Locate the cell with the specified text and output its (X, Y) center coordinate. 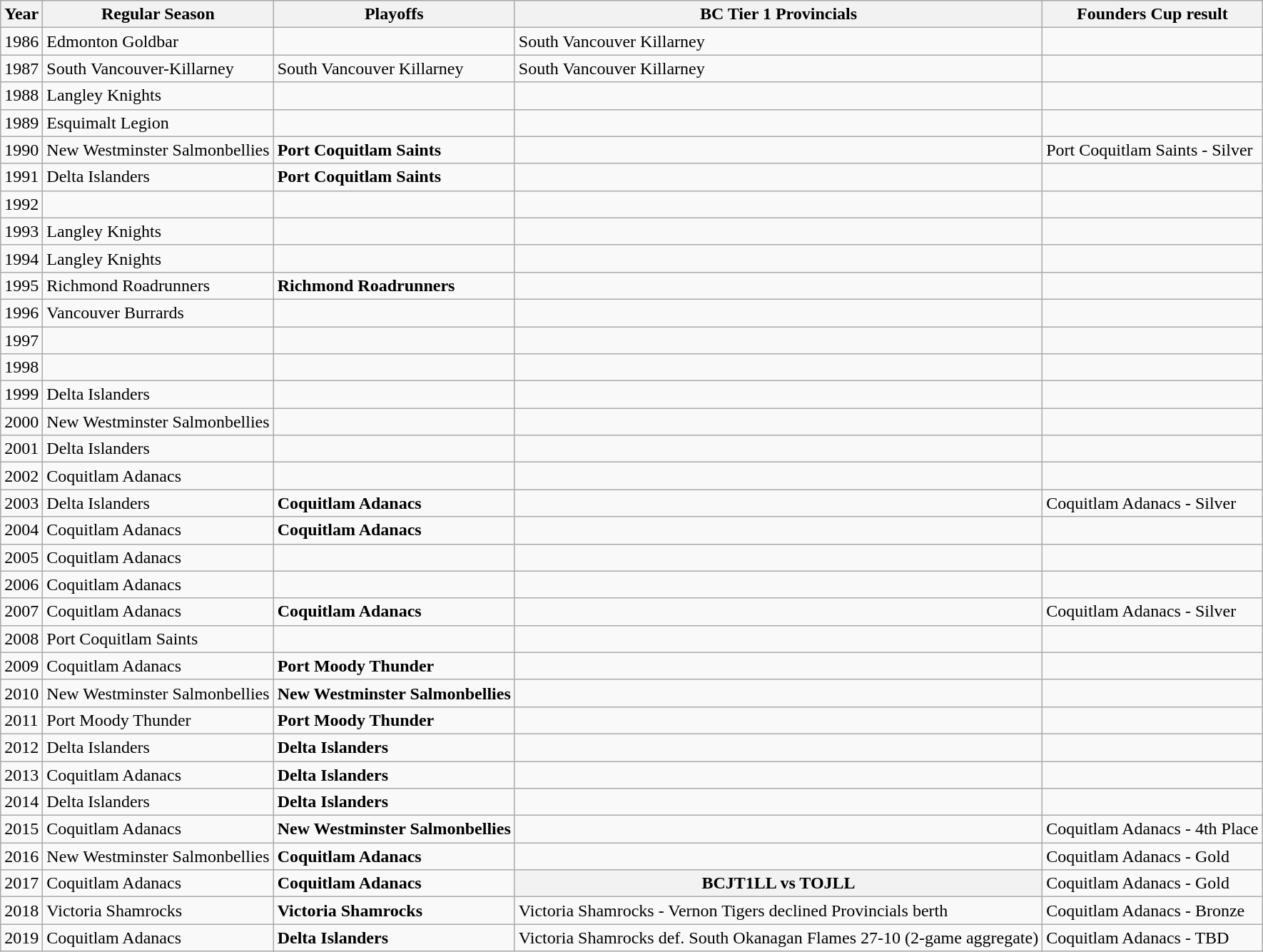
Victoria Shamrocks - Vernon Tigers declined Provincials berth (778, 911)
2013 (21, 774)
Playoffs (394, 14)
2001 (21, 449)
2007 (21, 612)
2011 (21, 720)
2018 (21, 911)
2010 (21, 693)
2004 (21, 530)
South Vancouver-Killarney (158, 69)
1995 (21, 285)
1993 (21, 231)
Founders Cup result (1152, 14)
1987 (21, 69)
2016 (21, 856)
1999 (21, 395)
Victoria Shamrocks def. South Okanagan Flames 27-10 (2-game aggregate) (778, 938)
Regular Season (158, 14)
1986 (21, 41)
1994 (21, 258)
BC Tier 1 Provincials (778, 14)
1989 (21, 123)
2012 (21, 747)
2009 (21, 666)
Edmonton Goldbar (158, 41)
Coquitlam Adanacs - TBD (1152, 938)
2017 (21, 883)
1988 (21, 96)
Vancouver Burrards (158, 313)
1992 (21, 204)
2005 (21, 557)
Esquimalt Legion (158, 123)
1998 (21, 368)
2000 (21, 422)
2015 (21, 829)
Coquitlam Adanacs - 4th Place (1152, 829)
2019 (21, 938)
Coquitlam Adanacs - Bronze (1152, 911)
2006 (21, 584)
2003 (21, 503)
2008 (21, 639)
1997 (21, 340)
1991 (21, 177)
2014 (21, 802)
1996 (21, 313)
2002 (21, 476)
1990 (21, 150)
BCJT1LL vs TOJLL (778, 883)
Port Coquitlam Saints - Silver (1152, 150)
Year (21, 14)
